Pinpoint the cell where the given text exists, returning its [x, y] midpoint coordinate. 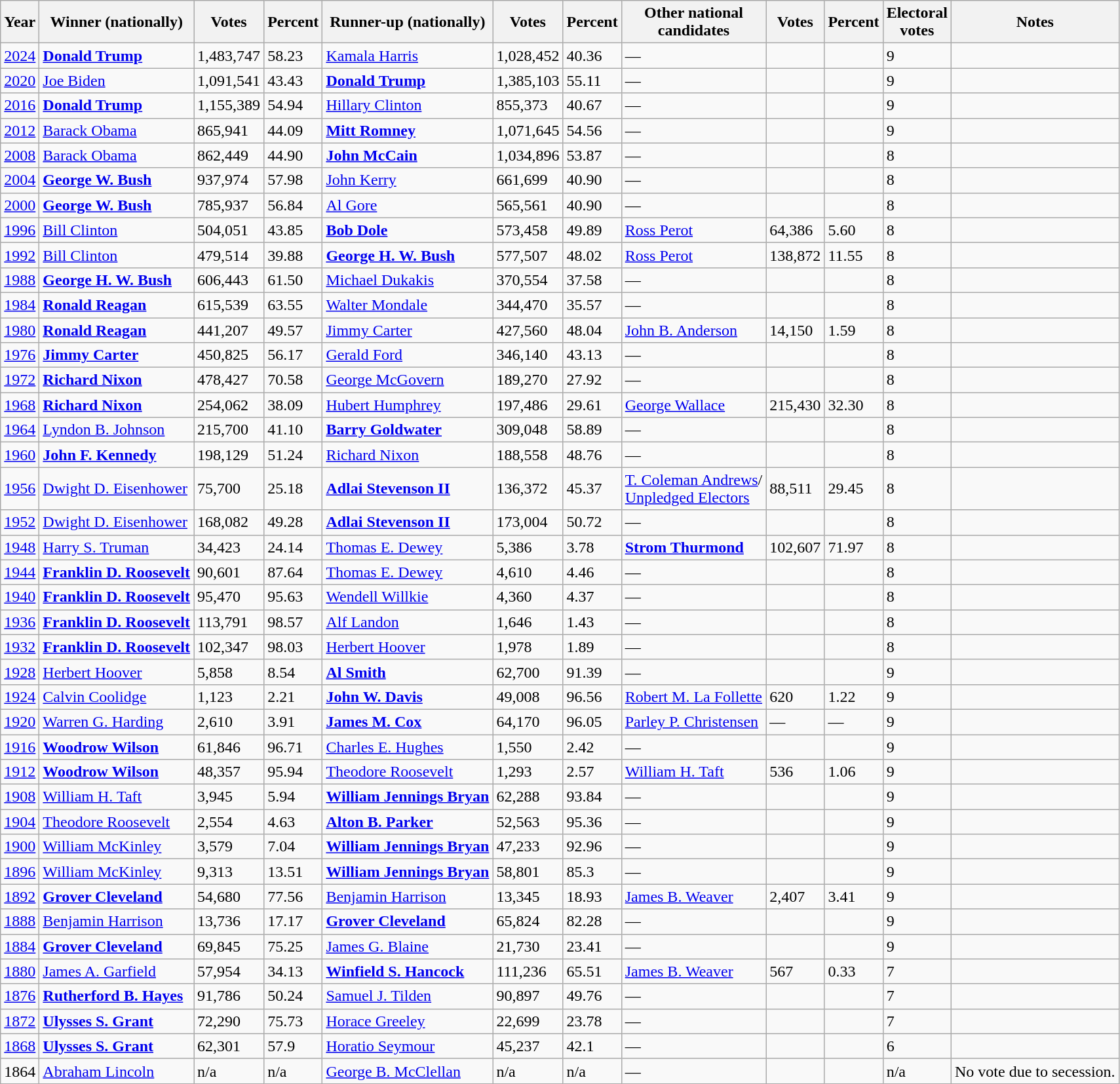
Al Gore [408, 205]
Samuel J. Tilden [408, 996]
Joe Biden [117, 81]
620 [796, 697]
441,207 [229, 330]
7.04 [294, 847]
69,845 [229, 946]
14,150 [796, 330]
136,372 [528, 489]
Michael Dukakis [408, 280]
50.72 [592, 522]
615,539 [229, 305]
58.89 [592, 430]
Strom Thurmond [693, 547]
113,791 [229, 622]
Electoralvotes [917, 22]
2008 [20, 155]
Winner (nationally) [117, 22]
0.33 [853, 971]
Alton B. Parker [408, 822]
1.43 [592, 622]
45,237 [528, 1046]
865,941 [229, 130]
55.11 [592, 81]
34,423 [229, 547]
346,140 [528, 355]
62,301 [229, 1046]
1956 [20, 489]
Horace Greeley [408, 1021]
5.60 [853, 230]
43.85 [294, 230]
58,801 [528, 872]
Calvin Coolidge [117, 697]
Wendell Willkie [408, 597]
29.45 [853, 489]
95.63 [294, 597]
43.43 [294, 81]
Mitt Romney [408, 130]
61.50 [294, 280]
606,443 [229, 280]
Walter Mondale [408, 305]
8.54 [294, 672]
215,700 [229, 430]
1932 [20, 647]
John Kerry [408, 180]
1912 [20, 772]
25.18 [294, 489]
John B. Anderson [693, 330]
75.25 [294, 946]
65.51 [592, 971]
1936 [20, 622]
1,155,389 [229, 106]
51.24 [294, 455]
Lyndon B. Johnson [117, 430]
4,610 [528, 572]
98.03 [294, 647]
4.63 [294, 822]
Charles E. Hughes [408, 746]
93.84 [592, 797]
54.56 [592, 130]
1,123 [229, 697]
862,449 [229, 155]
James A. Garfield [117, 971]
Al Smith [408, 672]
George Wallace [693, 405]
9,313 [229, 872]
Notes [1035, 22]
1,071,645 [528, 130]
1908 [20, 797]
1,385,103 [528, 81]
198,129 [229, 455]
88,511 [796, 489]
44.90 [294, 155]
96.05 [592, 722]
2,610 [229, 722]
1988 [20, 280]
95.36 [592, 822]
62,288 [528, 797]
1904 [20, 822]
11.55 [853, 255]
2000 [20, 205]
189,270 [528, 380]
Abraham Lincoln [117, 1071]
32.30 [853, 405]
567 [796, 971]
52,563 [528, 822]
1876 [20, 996]
57.98 [294, 180]
50.24 [294, 996]
479,514 [229, 255]
1924 [20, 697]
1964 [20, 430]
27.92 [592, 380]
39.88 [294, 255]
48.02 [592, 255]
Hubert Humphrey [408, 405]
573,458 [528, 230]
23.78 [592, 1021]
1.06 [853, 772]
309,048 [528, 430]
1,646 [528, 622]
Gerald Ford [408, 355]
2012 [20, 130]
504,051 [229, 230]
Bob Dole [408, 230]
1960 [20, 455]
1872 [20, 1021]
1,091,541 [229, 81]
1864 [20, 1071]
1888 [20, 921]
13,345 [528, 897]
661,699 [528, 180]
43.13 [592, 355]
54,680 [229, 897]
3.91 [294, 722]
478,427 [229, 380]
90,601 [229, 572]
48,357 [229, 772]
62,700 [528, 672]
21,730 [528, 946]
1,293 [528, 772]
565,561 [528, 205]
George McGovern [408, 380]
John F. Kennedy [117, 455]
102,607 [796, 547]
Runner-up (nationally) [408, 22]
Horatio Seymour [408, 1046]
95,470 [229, 597]
4.46 [592, 572]
49.89 [592, 230]
24.14 [294, 547]
No vote due to secession. [1035, 1071]
450,825 [229, 355]
63.55 [294, 305]
5,858 [229, 672]
5,386 [528, 547]
57,954 [229, 971]
1,034,896 [528, 155]
64,386 [796, 230]
75,700 [229, 489]
2016 [20, 106]
102,347 [229, 647]
56.17 [294, 355]
61,846 [229, 746]
1944 [20, 572]
34.13 [294, 971]
Year [20, 22]
49.28 [294, 522]
29.61 [592, 405]
92.96 [592, 847]
22,699 [528, 1021]
4.37 [592, 597]
91,786 [229, 996]
173,004 [528, 522]
48.76 [592, 455]
64,170 [528, 722]
87.64 [294, 572]
2020 [20, 81]
70.58 [294, 380]
77.56 [294, 897]
1.89 [592, 647]
37.58 [592, 280]
1896 [20, 872]
38.09 [294, 405]
2.57 [592, 772]
75.73 [294, 1021]
65,824 [528, 921]
Winfield S. Hancock [408, 971]
48.04 [592, 330]
91.39 [592, 672]
96.71 [294, 746]
42.1 [592, 1046]
40.67 [592, 106]
536 [796, 772]
188,558 [528, 455]
3,945 [229, 797]
45.37 [592, 489]
1984 [20, 305]
1976 [20, 355]
41.10 [294, 430]
Other nationalcandidates [693, 22]
George B. McClellan [408, 1071]
13.51 [294, 872]
3.78 [592, 547]
85.3 [592, 872]
3,579 [229, 847]
6 [917, 1046]
John McCain [408, 155]
44.09 [294, 130]
54.94 [294, 106]
785,937 [229, 205]
2024 [20, 56]
2,554 [229, 822]
1992 [20, 255]
937,974 [229, 180]
1,028,452 [528, 56]
427,560 [528, 330]
40.36 [592, 56]
168,082 [229, 522]
1940 [20, 597]
1892 [20, 897]
1900 [20, 847]
215,430 [796, 405]
1920 [20, 722]
1916 [20, 746]
577,507 [528, 255]
111,236 [528, 971]
Barry Goldwater [408, 430]
1884 [20, 946]
Rutherford B. Hayes [117, 996]
Parley P. Christensen [693, 722]
47,233 [528, 847]
855,373 [528, 106]
95.94 [294, 772]
James M. Cox [408, 722]
1880 [20, 971]
2004 [20, 180]
56.84 [294, 205]
Alf Landon [408, 622]
138,872 [796, 255]
1996 [20, 230]
1972 [20, 380]
1.22 [853, 697]
1952 [20, 522]
2.42 [592, 746]
1.59 [853, 330]
Warren G. Harding [117, 722]
53.87 [592, 155]
23.41 [592, 946]
2,407 [796, 897]
Robert M. La Follette [693, 697]
82.28 [592, 921]
90,897 [528, 996]
1980 [20, 330]
13,736 [229, 921]
1968 [20, 405]
James G. Blaine [408, 946]
49,008 [528, 697]
5.94 [294, 797]
71.97 [853, 547]
57.9 [294, 1046]
18.93 [592, 897]
197,486 [528, 405]
58.23 [294, 56]
John W. Davis [408, 697]
3.41 [853, 897]
1948 [20, 547]
35.57 [592, 305]
17.17 [294, 921]
72,290 [229, 1021]
1928 [20, 672]
Harry S. Truman [117, 547]
49.57 [294, 330]
1,550 [528, 746]
4,360 [528, 597]
96.56 [592, 697]
344,470 [528, 305]
254,062 [229, 405]
98.57 [294, 622]
Hillary Clinton [408, 106]
370,554 [528, 280]
1868 [20, 1046]
1,978 [528, 647]
49.76 [592, 996]
2.21 [294, 697]
1,483,747 [229, 56]
T. Coleman Andrews/Unpledged Electors [693, 489]
Kamala Harris [408, 56]
